Determine the [x, y] coordinate at the center of the cell enclosing the given text.  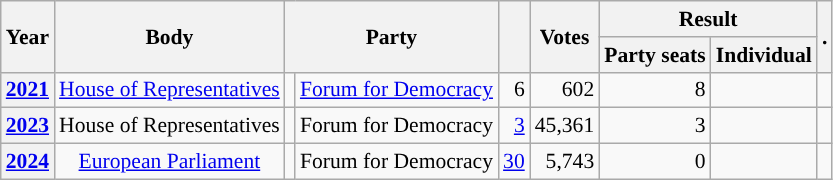
Party [392, 36]
2021 [28, 90]
Votes [564, 36]
8 [654, 90]
6 [514, 90]
5,743 [564, 162]
Result [708, 19]
602 [564, 90]
0 [654, 162]
2023 [28, 126]
European Parliament [170, 162]
45,361 [564, 126]
Individual [764, 55]
Party seats [654, 55]
2024 [28, 162]
Year [28, 36]
Body [170, 36]
30 [514, 162]
. [825, 36]
